Provide the (x, y) coordinate of the cell's center where the given text is located.  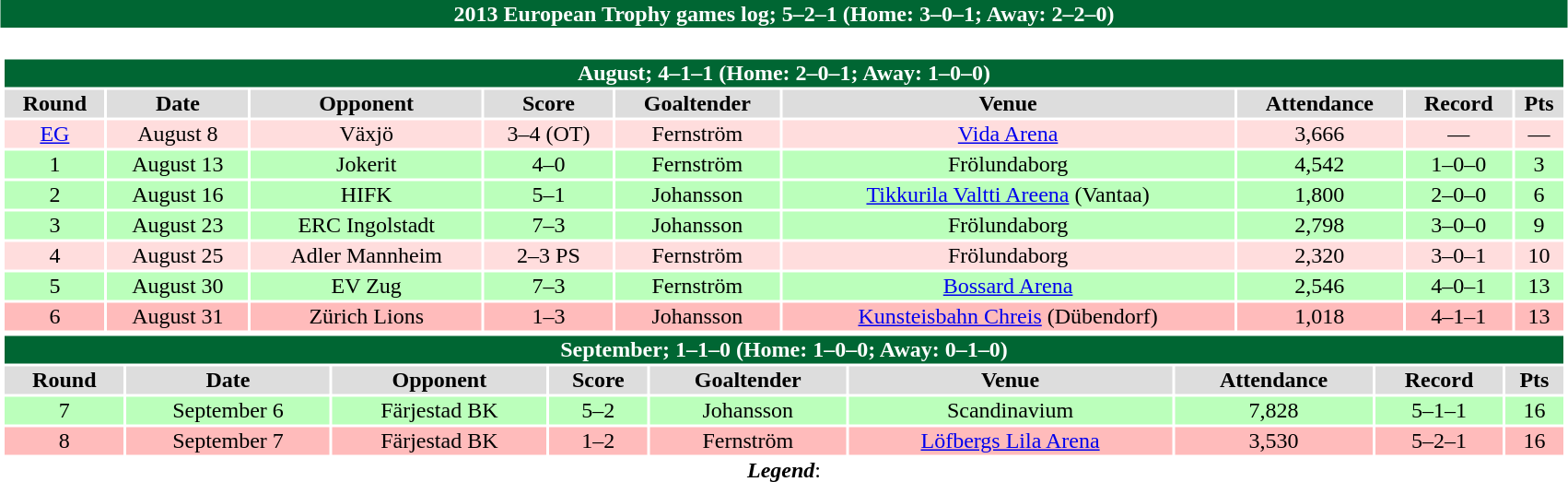
5–1 (549, 194)
1 (54, 165)
2 (54, 194)
1–3 (549, 316)
9 (1539, 226)
Zürich Lions (367, 316)
3,530 (1273, 441)
2,798 (1319, 226)
8 (64, 441)
Scandinavium (1010, 410)
4–0 (549, 165)
2–0–0 (1458, 194)
4 (54, 255)
August; 4–1–1 (Home: 2–0–1; Away: 1–0–0) (783, 73)
Jokerit (367, 165)
Växjö (367, 134)
Adler Mannheim (367, 255)
Tikkurila Valtti Areena (Vantaa) (1008, 194)
7 (64, 410)
Kunsteisbahn Chreis (Dübendorf) (1008, 316)
1–2 (599, 441)
August 23 (177, 226)
August 8 (177, 134)
5–1–1 (1439, 410)
10 (1539, 255)
3,666 (1319, 134)
4,542 (1319, 165)
Löfbergs Lila Arena (1010, 441)
3–4 (OT) (549, 134)
August 31 (177, 316)
2–3 PS (549, 255)
2013 European Trophy games log; 5–2–1 (Home: 3–0–1; Away: 2–2–0) (784, 14)
EV Zug (367, 287)
Bossard Arena (1008, 287)
4–0–1 (1458, 287)
1–0–0 (1458, 165)
1,018 (1319, 316)
5–2–1 (1439, 441)
1,800 (1319, 194)
5 (54, 287)
September; 1–1–0 (Home: 1–0–0; Away: 0–1–0) (783, 349)
2,320 (1319, 255)
4–1–1 (1458, 316)
2,546 (1319, 287)
3–0–1 (1458, 255)
August 30 (177, 287)
Vida Arena (1008, 134)
ERC Ingolstadt (367, 226)
HIFK (367, 194)
7,828 (1273, 410)
3–0–0 (1458, 226)
September 7 (228, 441)
5–2 (599, 410)
August 16 (177, 194)
EG (54, 134)
September 6 (228, 410)
August 25 (177, 255)
August 13 (177, 165)
